Return the (x, y) coordinate for the center point of the cell that contains the specified text.  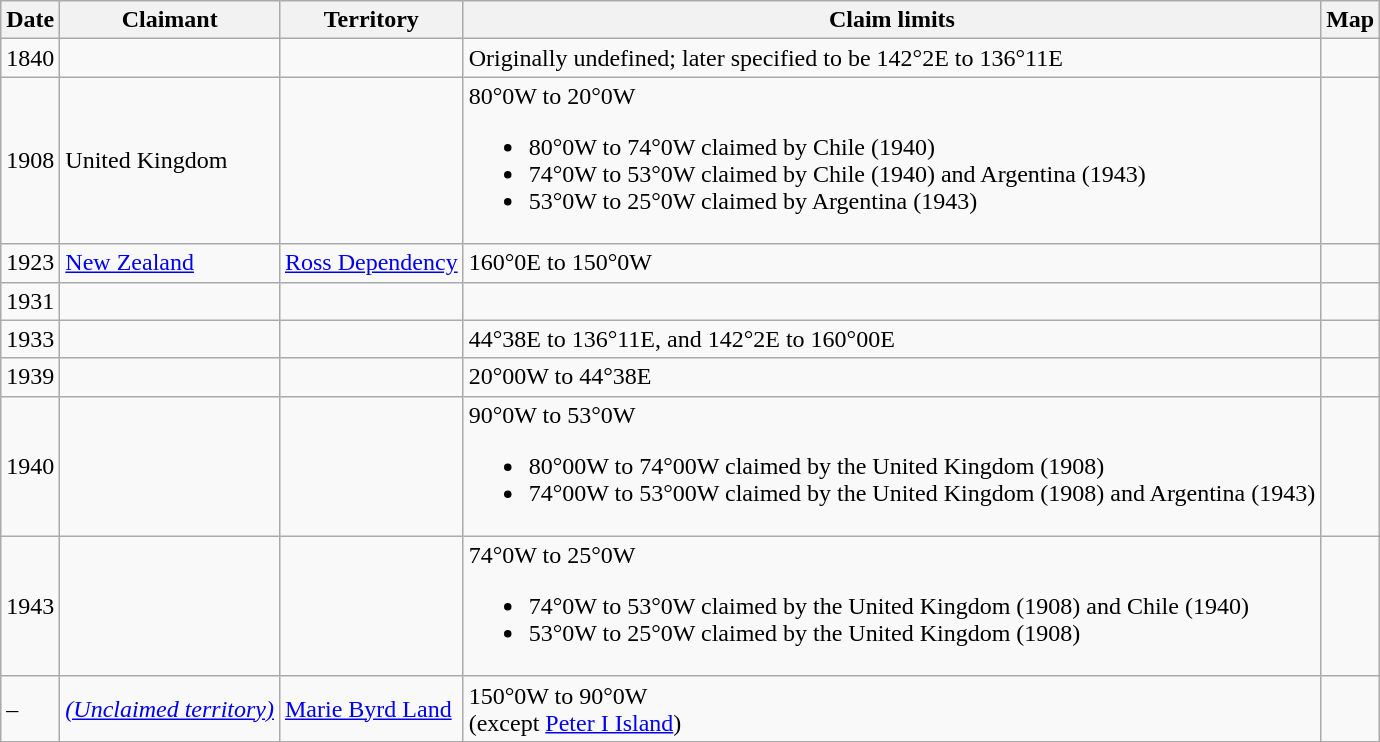
– (30, 708)
44°38E to 136°11E, and 142°2E to 160°00E (892, 339)
1939 (30, 377)
1840 (30, 58)
Date (30, 20)
1931 (30, 301)
1908 (30, 160)
1933 (30, 339)
1923 (30, 263)
Claimant (170, 20)
150°0W to 90°0W (except Peter I Island) (892, 708)
Ross Dependency (371, 263)
(Unclaimed territory) (170, 708)
Map (1350, 20)
United Kingdom (170, 160)
Marie Byrd Land (371, 708)
74°0W to 25°0W74°0W to 53°0W claimed by the United Kingdom (1908) and Chile (1940)53°0W to 25°0W claimed by the United Kingdom (1908) (892, 606)
90°0W to 53°0W80°00W to 74°00W claimed by the United Kingdom (1908)74°00W to 53°00W claimed by the United Kingdom (1908) and Argentina (1943) (892, 466)
Originally undefined; later specified to be 142°2E to 136°11E (892, 58)
New Zealand (170, 263)
160°0E to 150°0W (892, 263)
1940 (30, 466)
20°00W to 44°38E (892, 377)
1943 (30, 606)
Claim limits (892, 20)
Territory (371, 20)
